For the text-containing cell, return its midpoint in [x, y] coordinate format. 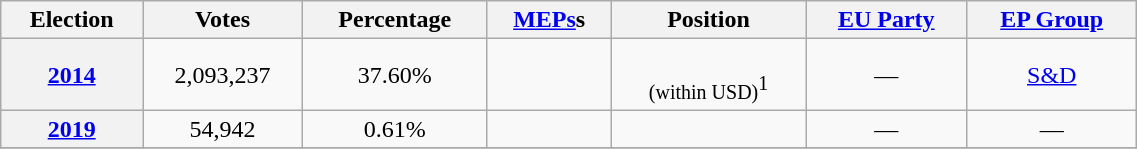
Election [72, 20]
54,942 [223, 129]
Position [708, 20]
(within USD)1 [708, 75]
0.61% [394, 129]
2,093,237 [223, 75]
Percentage [394, 20]
MEPss [549, 20]
EU Party [886, 20]
2019 [72, 129]
S&D [1052, 75]
Votes [223, 20]
2014 [72, 75]
EP Group [1052, 20]
37.60% [394, 75]
